For the text-containing cell, return its midpoint in (x, y) coordinate format. 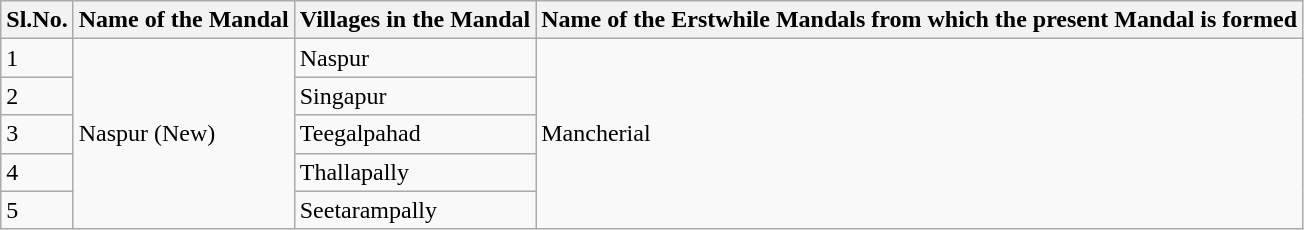
Seetarampally (415, 210)
4 (37, 172)
2 (37, 96)
Naspur (New) (184, 134)
1 (37, 58)
Singapur (415, 96)
Naspur (415, 58)
5 (37, 210)
Teegalpahad (415, 134)
Name of the Mandal (184, 20)
Mancherial (920, 134)
3 (37, 134)
Name of the Erstwhile Mandals from which the present Mandal is formed (920, 20)
Villages in the Mandal (415, 20)
Thallapally (415, 172)
Sl.No. (37, 20)
